Capture the cell that displays the provided text and extract its (X, Y) central coordinate. 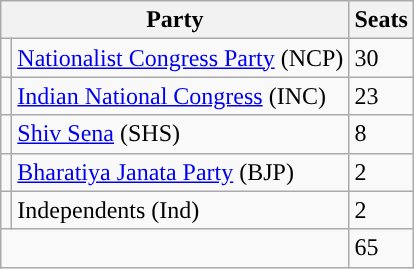
Bharatiya Janata Party (BJP) (180, 172)
Shiv Sena (SHS) (180, 134)
Nationalist Congress Party (NCP) (180, 58)
30 (381, 58)
Seats (381, 20)
Indian National Congress (INC) (180, 96)
65 (381, 248)
Party (175, 20)
8 (381, 134)
23 (381, 96)
Independents (Ind) (180, 210)
